Pinpoint the cell where the given text exists, returning its [x, y] midpoint coordinate. 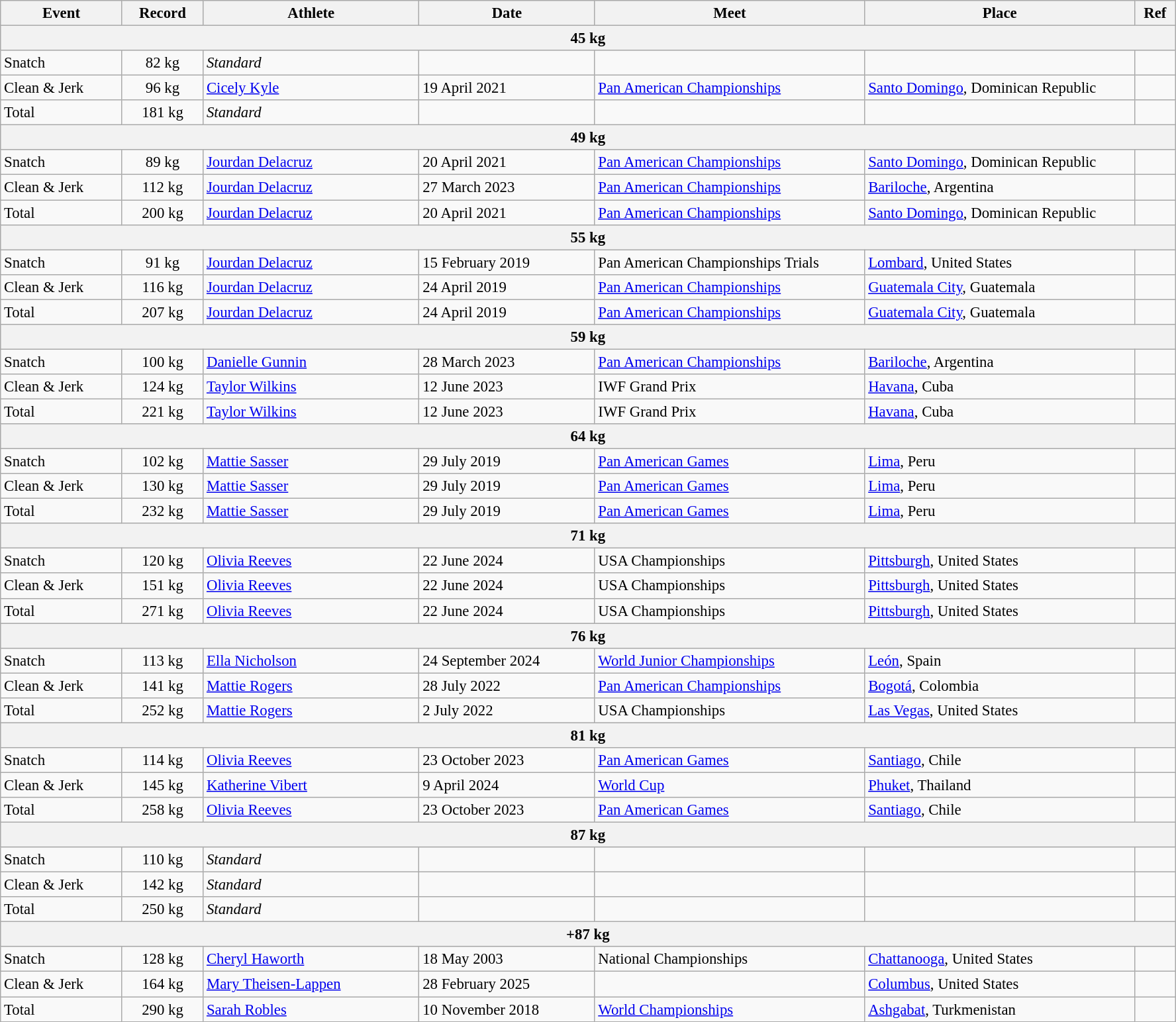
Mary Theisen-Lappen [311, 984]
Columbus, United States [1000, 984]
250 kg [162, 909]
Bogotá, Colombia [1000, 686]
18 May 2003 [507, 960]
207 kg [162, 312]
Phuket, Thailand [1000, 785]
45 kg [588, 38]
112 kg [162, 187]
100 kg [162, 362]
59 kg [588, 337]
151 kg [162, 586]
113 kg [162, 660]
110 kg [162, 860]
Meet [730, 13]
19 April 2021 [507, 88]
124 kg [162, 387]
Date [507, 13]
28 March 2023 [507, 362]
164 kg [162, 984]
Place [1000, 13]
+87 kg [588, 935]
130 kg [162, 486]
28 February 2025 [507, 984]
145 kg [162, 785]
87 kg [588, 835]
200 kg [162, 213]
15 February 2019 [507, 262]
81 kg [588, 735]
181 kg [162, 113]
9 April 2024 [507, 785]
León, Spain [1000, 660]
102 kg [162, 462]
Chattanooga, United States [1000, 960]
91 kg [162, 262]
24 September 2024 [507, 660]
252 kg [162, 711]
128 kg [162, 960]
89 kg [162, 162]
49 kg [588, 138]
27 March 2023 [507, 187]
64 kg [588, 436]
Record [162, 13]
Cicely Kyle [311, 88]
120 kg [162, 561]
Katherine Vibert [311, 785]
141 kg [162, 686]
142 kg [162, 885]
Pan American Championships Trials [730, 262]
Ashgabat, Turkmenistan [1000, 1009]
76 kg [588, 636]
Ref [1155, 13]
271 kg [162, 611]
Lombard, United States [1000, 262]
82 kg [162, 63]
290 kg [162, 1009]
116 kg [162, 287]
Sarah Robles [311, 1009]
Las Vegas, United States [1000, 711]
28 July 2022 [507, 686]
2 July 2022 [507, 711]
National Championships [730, 960]
Event [62, 13]
World Cup [730, 785]
Cheryl Haworth [311, 960]
Athlete [311, 13]
55 kg [588, 237]
258 kg [162, 810]
Danielle Gunnin [311, 362]
World Championships [730, 1009]
96 kg [162, 88]
71 kg [588, 536]
10 November 2018 [507, 1009]
221 kg [162, 411]
114 kg [162, 760]
Ella Nicholson [311, 660]
World Junior Championships [730, 660]
232 kg [162, 511]
